Identify which cell holds the provided text, then report its [X, Y] central coordinate. 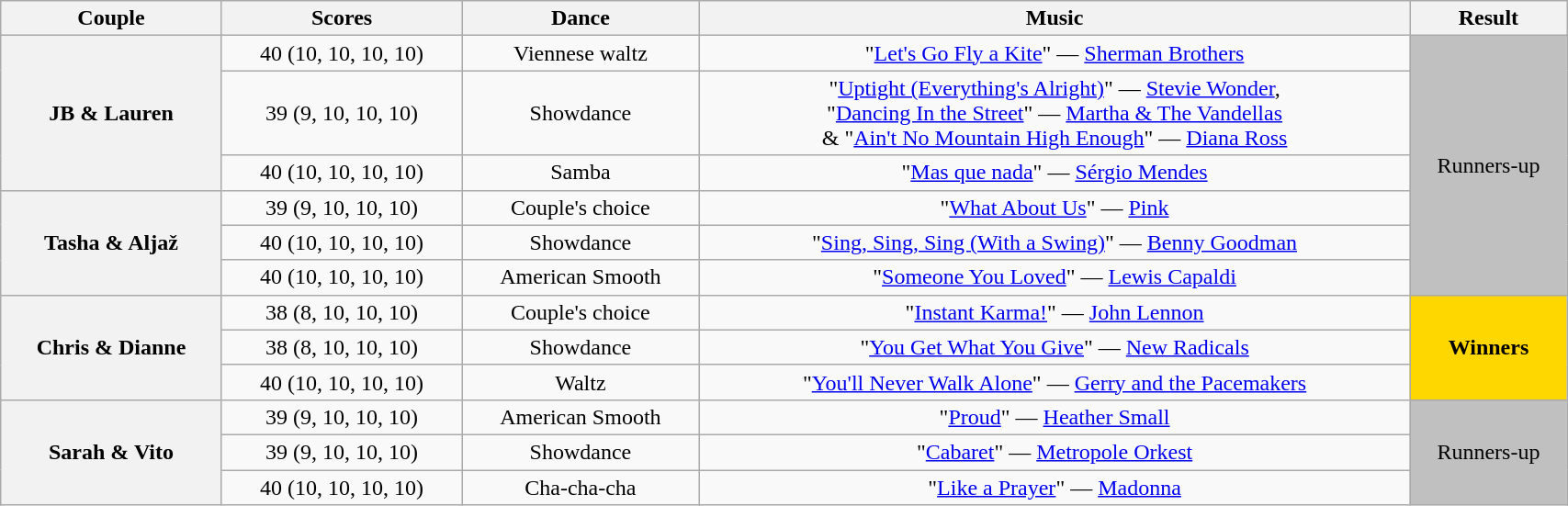
Chris & Dianne [111, 347]
Cha-cha-cha [581, 488]
Music [1055, 18]
Samba [581, 173]
Scores [342, 18]
"Like a Prayer" — Madonna [1055, 488]
"Someone You Loved" — Lewis Capaldi [1055, 277]
Waltz [581, 382]
Result [1488, 18]
Sarah & Vito [111, 452]
"You'll Never Walk Alone" — Gerry and the Pacemakers [1055, 382]
"Sing, Sing, Sing (With a Swing)" — Benny Goodman [1055, 242]
Winners [1488, 347]
Couple [111, 18]
"Mas que nada" — Sérgio Mendes [1055, 173]
Viennese waltz [581, 53]
"What About Us" — Pink [1055, 208]
"Cabaret" — Metropole Orkest [1055, 452]
Tasha & Aljaž [111, 242]
"Instant Karma!" — John Lennon [1055, 312]
"You Get What You Give" — New Radicals [1055, 347]
Dance [581, 18]
"Let's Go Fly a Kite" — Sherman Brothers [1055, 53]
"Proud" — Heather Small [1055, 417]
JB & Lauren [111, 113]
"Uptight (Everything's Alright)" — Stevie Wonder,"Dancing In the Street" — Martha & The Vandellas& "Ain't No Mountain High Enough" — Diana Ross [1055, 113]
